Locate the cell with the specified text and output its (X, Y) center coordinate. 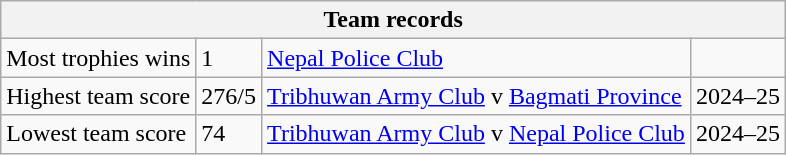
Highest team score (98, 96)
Tribhuwan Army Club v Nepal Police Club (476, 134)
276/5 (229, 96)
Tribhuwan Army Club v Bagmati Province (476, 96)
Team records (394, 20)
Most trophies wins (98, 58)
Lowest team score (98, 134)
1 (229, 58)
74 (229, 134)
Nepal Police Club (476, 58)
